Output the (X, Y) coordinate of the center of the cell containing the given text.  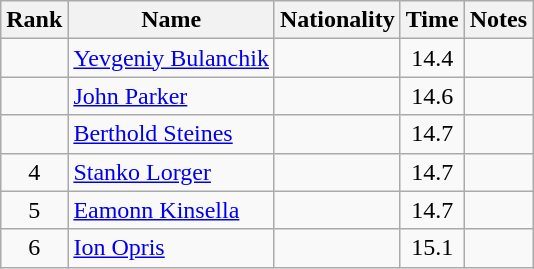
5 (34, 210)
15.1 (432, 248)
Stanko Lorger (172, 172)
Ion Opris (172, 248)
Notes (498, 20)
Name (172, 20)
Time (432, 20)
Berthold Steines (172, 134)
John Parker (172, 96)
Rank (34, 20)
Eamonn Kinsella (172, 210)
Nationality (337, 20)
6 (34, 248)
14.4 (432, 58)
4 (34, 172)
Yevgeniy Bulanchik (172, 58)
14.6 (432, 96)
